Return the [x, y] coordinate for the center point of the cell that contains the specified text.  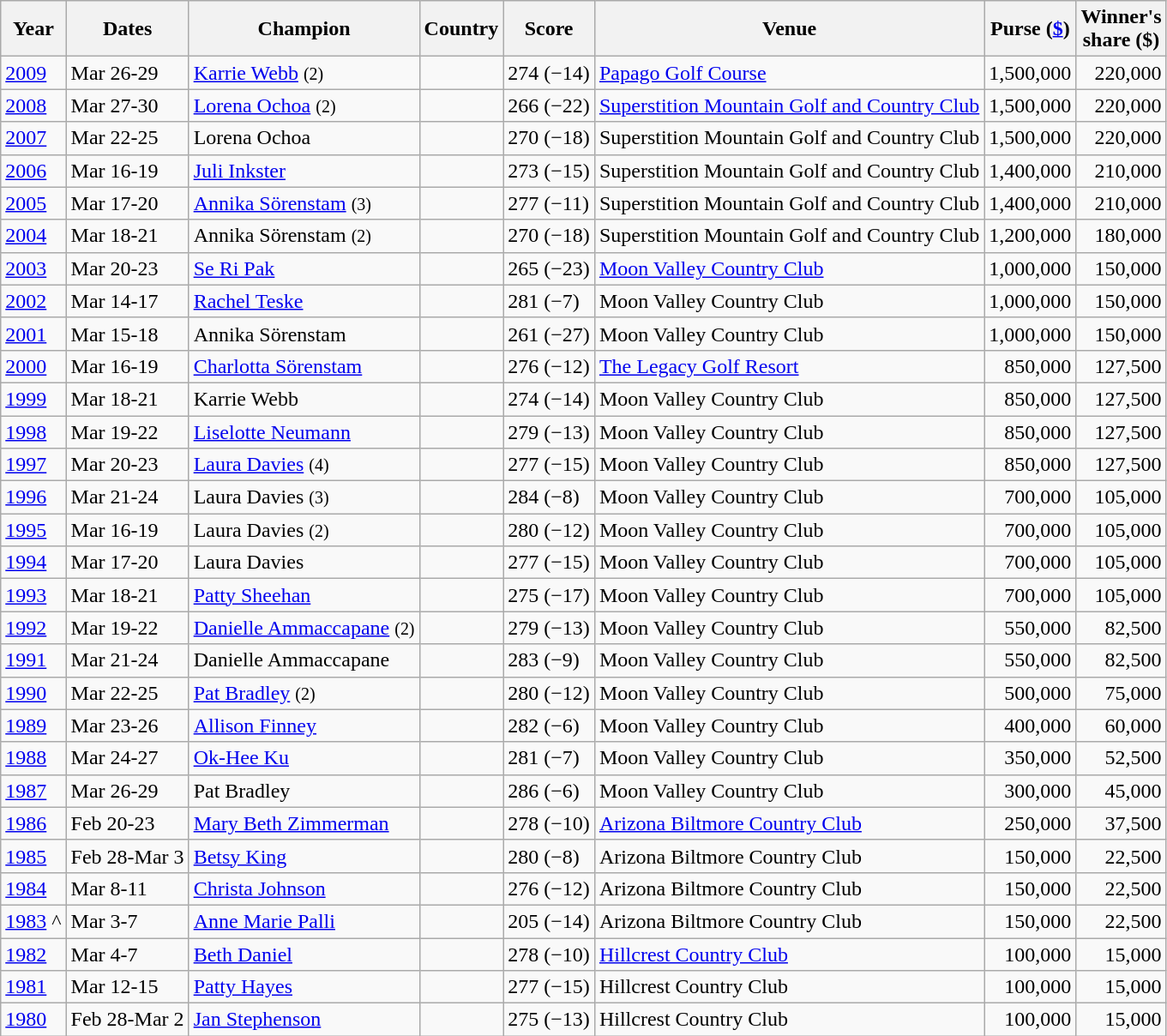
Mar 27-30 [127, 105]
Purse ($) [1031, 29]
Danielle Ammaccapane [304, 660]
Feb 28-Mar 2 [127, 1020]
300,000 [1031, 791]
1981 [33, 987]
Dates [127, 29]
Venue [789, 29]
Mar 8-11 [127, 888]
2007 [33, 138]
52,500 [1122, 758]
Beth Daniel [304, 955]
Mar 14-17 [127, 301]
Charlotta Sörenstam [304, 366]
205 (−14) [549, 921]
2000 [33, 366]
1996 [33, 497]
286 (−6) [549, 791]
Karrie Webb [304, 399]
1986 [33, 823]
Feb 20-23 [127, 823]
273 (−15) [549, 171]
1,200,000 [1031, 236]
261 (−27) [549, 334]
Laura Davies (2) [304, 530]
1984 [33, 888]
Lorena Ochoa [304, 138]
2001 [33, 334]
400,000 [1031, 726]
2008 [33, 105]
Mar 4-7 [127, 955]
266 (−22) [549, 105]
280 (−8) [549, 856]
2002 [33, 301]
45,000 [1122, 791]
Danielle Ammaccapane (2) [304, 628]
Mar 3-7 [127, 921]
Feb 28-Mar 3 [127, 856]
Juli Inkster [304, 171]
Karrie Webb (2) [304, 73]
2005 [33, 203]
Anne Marie Palli [304, 921]
Annika Sörenstam (3) [304, 203]
275 (−17) [549, 595]
277 (−11) [549, 203]
Allison Finney [304, 726]
275 (−13) [549, 1020]
Patty Sheehan [304, 595]
Liselotte Neumann [304, 431]
Country [461, 29]
Laura Davies (3) [304, 497]
1987 [33, 791]
1999 [33, 399]
Pat Bradley (2) [304, 693]
500,000 [1031, 693]
Laura Davies (4) [304, 465]
1995 [33, 530]
Jan Stephenson [304, 1020]
Christa Johnson [304, 888]
1989 [33, 726]
Year [33, 29]
265 (−23) [549, 268]
250,000 [1031, 823]
Score [549, 29]
37,500 [1122, 823]
Rachel Teske [304, 301]
283 (−9) [549, 660]
1994 [33, 563]
282 (−6) [549, 726]
1985 [33, 856]
Papago Golf Course [789, 73]
1990 [33, 693]
Mar 24-27 [127, 758]
Winner'sshare ($) [1122, 29]
Laura Davies [304, 563]
1980 [33, 1020]
Patty Hayes [304, 987]
180,000 [1122, 236]
1988 [33, 758]
1983 ^ [33, 921]
75,000 [1122, 693]
Mar 23-26 [127, 726]
Betsy King [304, 856]
1991 [33, 660]
1998 [33, 431]
1993 [33, 595]
Annika Sörenstam [304, 334]
2009 [33, 73]
2003 [33, 268]
Mar 15-18 [127, 334]
1982 [33, 955]
350,000 [1031, 758]
Se Ri Pak [304, 268]
1997 [33, 465]
Mary Beth Zimmerman [304, 823]
The Legacy Golf Resort [789, 366]
Ok-Hee Ku [304, 758]
Annika Sörenstam (2) [304, 236]
1992 [33, 628]
284 (−8) [549, 497]
2006 [33, 171]
Champion [304, 29]
Lorena Ochoa (2) [304, 105]
Mar 12-15 [127, 987]
60,000 [1122, 726]
Pat Bradley [304, 791]
2004 [33, 236]
